Provide the (x, y) coordinate of the cell's center where the given text is located.  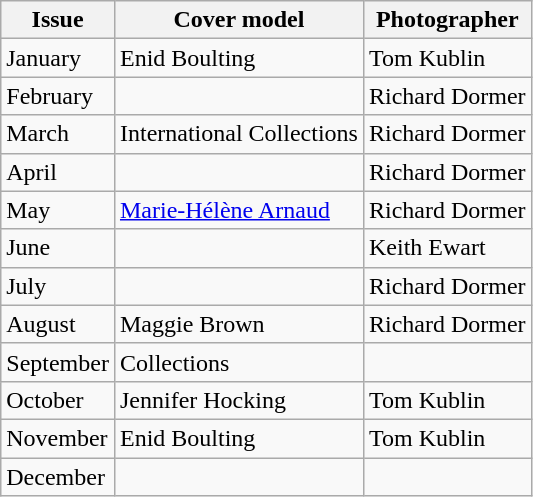
August (58, 324)
July (58, 286)
Issue (58, 20)
Marie-Hélène Arnaud (238, 210)
May (58, 210)
November (58, 438)
Collections (238, 362)
March (58, 134)
Photographer (447, 20)
Keith Ewart (447, 248)
Cover model (238, 20)
January (58, 58)
Maggie Brown (238, 324)
International Collections (238, 134)
February (58, 96)
June (58, 248)
December (58, 477)
September (58, 362)
October (58, 400)
Jennifer Hocking (238, 400)
April (58, 172)
